From the cell containing the given text, extract its center point as [x, y] coordinate. 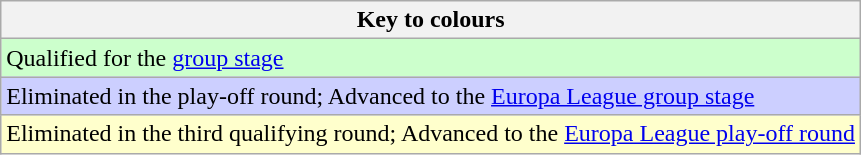
Eliminated in the third qualifying round; Advanced to the Europa League play-off round [431, 134]
Qualified for the group stage [431, 58]
Key to colours [431, 20]
Eliminated in the play-off round; Advanced to the Europa League group stage [431, 96]
